For the text-containing cell, return its midpoint in (X, Y) coordinate format. 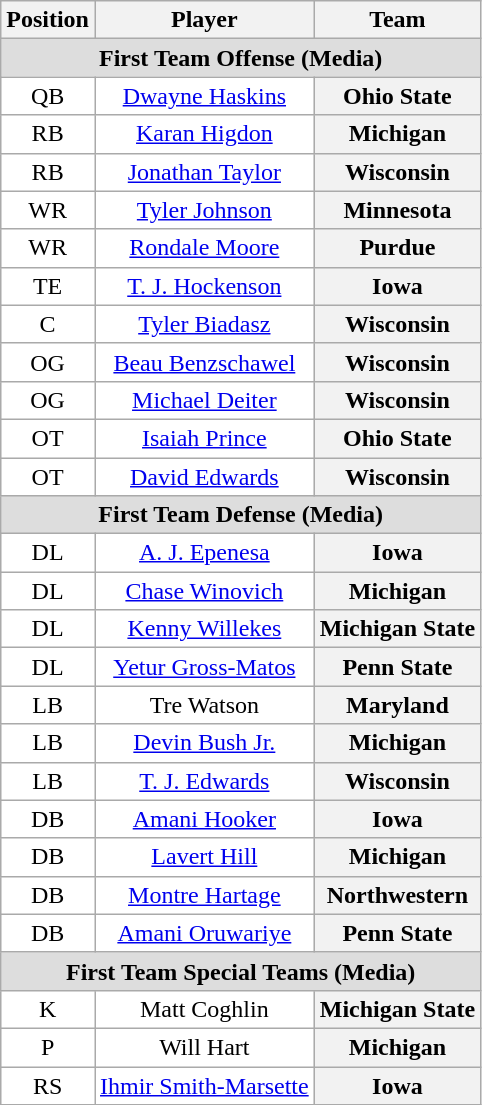
Matt Coghlin (204, 1009)
QB (48, 96)
Minnesota (397, 210)
Tyler Biadasz (204, 324)
Devin Bush Jr. (204, 743)
Tyler Johnson (204, 210)
Karan Higdon (204, 134)
Rondale Moore (204, 248)
Position (48, 20)
Player (204, 20)
Will Hart (204, 1047)
David Edwards (204, 477)
T. J. Edwards (204, 781)
TE (48, 286)
Northwestern (397, 895)
Amani Oruwariye (204, 933)
Maryland (397, 705)
T. J. Hockenson (204, 286)
Amani Hooker (204, 819)
Ihmir Smith-Marsette (204, 1085)
First Team Defense (Media) (241, 515)
K (48, 1009)
Beau Benzschawel (204, 362)
Team (397, 20)
Purdue (397, 248)
Tre Watson (204, 705)
Jonathan Taylor (204, 172)
Dwayne Haskins (204, 96)
First Team Offense (Media) (241, 58)
P (48, 1047)
Kenny Willekes (204, 629)
First Team Special Teams (Media) (241, 971)
Michael Deiter (204, 400)
Isaiah Prince (204, 438)
RS (48, 1085)
Montre Hartage (204, 895)
Chase Winovich (204, 591)
C (48, 324)
A. J. Epenesa (204, 553)
Lavert Hill (204, 857)
Yetur Gross-Matos (204, 667)
